Find where the given text appears and provide that cell's center as (x, y) coordinate. 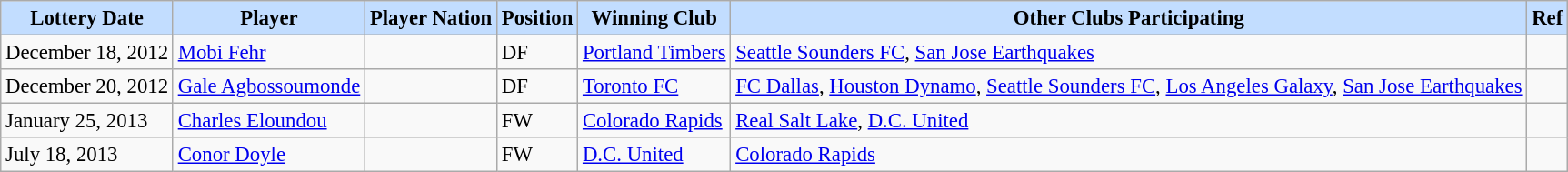
January 25, 2013 (87, 121)
July 18, 2013 (87, 155)
December 20, 2012 (87, 86)
FC Dallas, Houston Dynamo, Seattle Sounders FC, Los Angeles Galaxy, San Jose Earthquakes (1129, 86)
Mobi Fehr (269, 53)
Ref (1547, 18)
Real Salt Lake, D.C. United (1129, 121)
Winning Club (654, 18)
Gale Agbossoumonde (269, 86)
Seattle Sounders FC, San Jose Earthquakes (1129, 53)
Lottery Date (87, 18)
Charles Eloundou (269, 121)
D.C. United (654, 155)
Portland Timbers (654, 53)
December 18, 2012 (87, 53)
Player (269, 18)
Other Clubs Participating (1129, 18)
Toronto FC (654, 86)
Player Nation (431, 18)
Position (538, 18)
Conor Doyle (269, 155)
